Capture the cell that displays the provided text and extract its (X, Y) central coordinate. 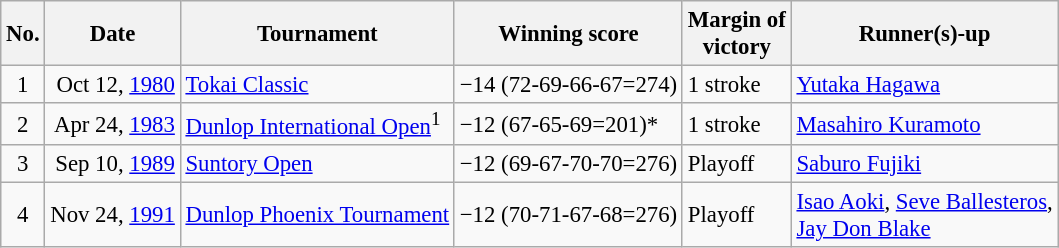
Dunlop International Open1 (317, 124)
Yutaka Hagawa (924, 85)
Tournament (317, 34)
Winning score (568, 34)
Oct 12, 1980 (112, 85)
Runner(s)-up (924, 34)
Sep 10, 1989 (112, 164)
Suntory Open (317, 164)
Margin ofvictory (736, 34)
Tokai Classic (317, 85)
4 (23, 216)
−12 (67-65-69=201)* (568, 124)
Masahiro Kuramoto (924, 124)
No. (23, 34)
Nov 24, 1991 (112, 216)
1 (23, 85)
−14 (72-69-66-67=274) (568, 85)
Date (112, 34)
Dunlop Phoenix Tournament (317, 216)
3 (23, 164)
−12 (70-71-67-68=276) (568, 216)
−12 (69-67-70-70=276) (568, 164)
Saburo Fujiki (924, 164)
2 (23, 124)
Apr 24, 1983 (112, 124)
Isao Aoki, Seve Ballesteros, Jay Don Blake (924, 216)
